For the text-containing cell, return its midpoint in [x, y] coordinate format. 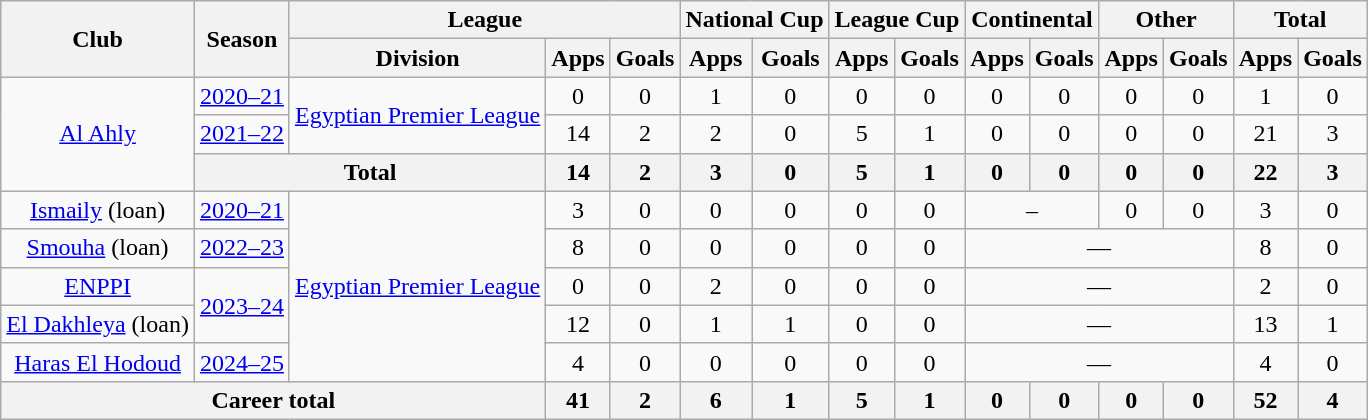
41 [578, 400]
2022–23 [242, 248]
Season [242, 39]
League [484, 20]
National Cup [754, 20]
– [1032, 210]
League Cup [897, 20]
2021–22 [242, 134]
Division [417, 58]
52 [1265, 400]
6 [716, 400]
Club [98, 39]
Career total [274, 400]
Haras El Hodoud [98, 362]
Other [1166, 20]
ENPPI [98, 286]
El Dakhleya (loan) [98, 324]
Ismaily (loan) [98, 210]
Smouha (loan) [98, 248]
Continental [1032, 20]
2023–24 [242, 305]
2024–25 [242, 362]
13 [1265, 324]
Al Ahly [98, 134]
12 [578, 324]
22 [1265, 172]
21 [1265, 134]
